Detect which cell encompasses the target text, then output its [x, y] center coordinate. 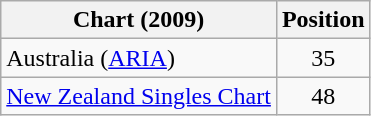
48 [323, 96]
Position [323, 20]
35 [323, 58]
New Zealand Singles Chart [139, 96]
Chart (2009) [139, 20]
Australia (ARIA) [139, 58]
